Output the [X, Y] coordinate of the center of the cell containing the given text.  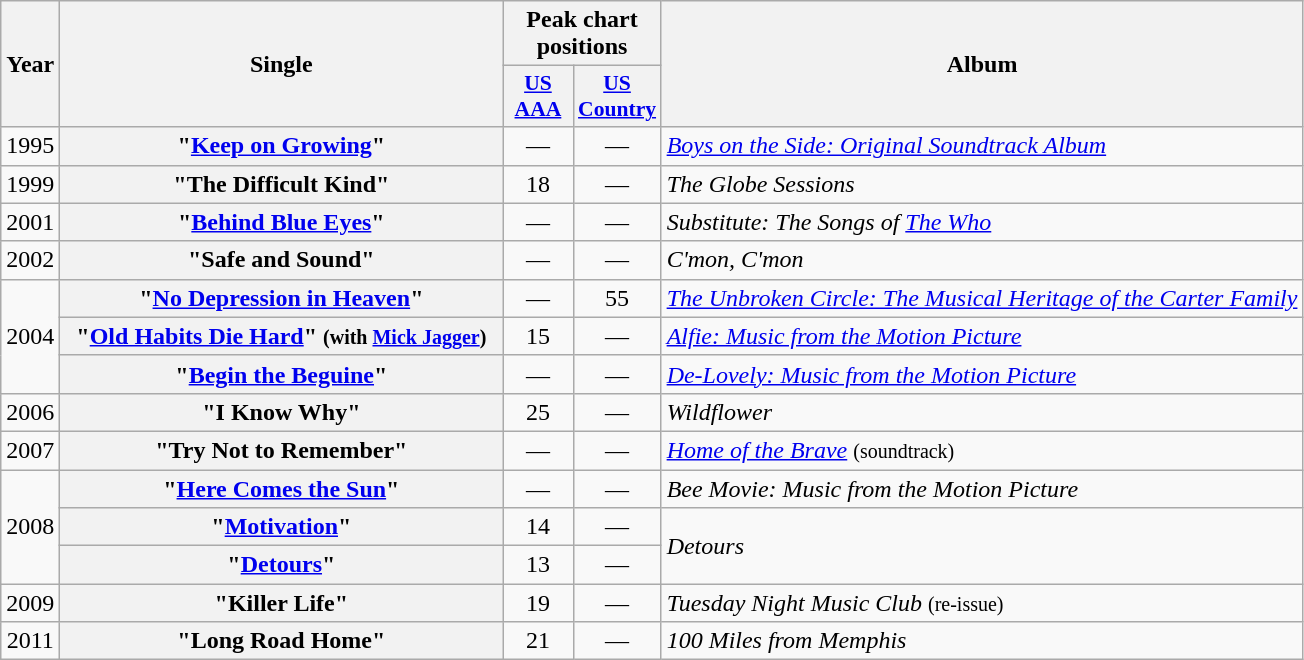
55 [617, 298]
US AAA [538, 96]
2001 [30, 222]
"Killer Life" [282, 603]
Boys on the Side: Original Soundtrack Album [982, 146]
2008 [30, 527]
25 [538, 412]
19 [538, 603]
The Globe Sessions [982, 184]
US Country [617, 96]
15 [538, 336]
1995 [30, 146]
Year [30, 64]
"Long Road Home" [282, 641]
Bee Movie: Music from the Motion Picture [982, 489]
"Old Habits Die Hard" (with Mick Jagger) [282, 336]
2002 [30, 260]
2009 [30, 603]
18 [538, 184]
2011 [30, 641]
"Here Comes the Sun" [282, 489]
C'mon, C'mon [982, 260]
De-Lovely: Music from the Motion Picture [982, 374]
Album [982, 64]
"No Depression in Heaven" [282, 298]
13 [538, 565]
"The Difficult Kind" [282, 184]
Single [282, 64]
14 [538, 527]
"Detours" [282, 565]
2006 [30, 412]
Wildflower [982, 412]
Substitute: The Songs of The Who [982, 222]
"Motivation" [282, 527]
"Begin the Beguine" [282, 374]
"Keep on Growing" [282, 146]
The Unbroken Circle: The Musical Heritage of the Carter Family [982, 298]
21 [538, 641]
2007 [30, 450]
"Behind Blue Eyes" [282, 222]
Home of the Brave (soundtrack) [982, 450]
Detours [982, 546]
"Try Not to Remember" [282, 450]
1999 [30, 184]
"Safe and Sound" [282, 260]
2004 [30, 336]
100 Miles from Memphis [982, 641]
Tuesday Night Music Club (re-issue) [982, 603]
Peak chartpositions [582, 34]
"I Know Why" [282, 412]
Alfie: Music from the Motion Picture [982, 336]
